Determine the (X, Y) coordinate at the center of the cell enclosing the given text.  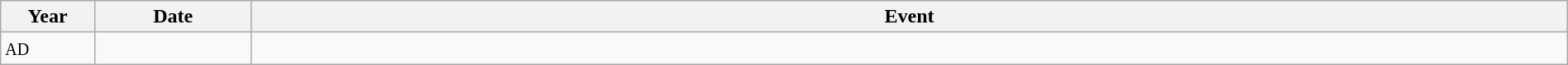
Date (172, 17)
Year (48, 17)
AD (48, 48)
Event (910, 17)
